Pinpoint the cell where the given text exists, returning its (x, y) midpoint coordinate. 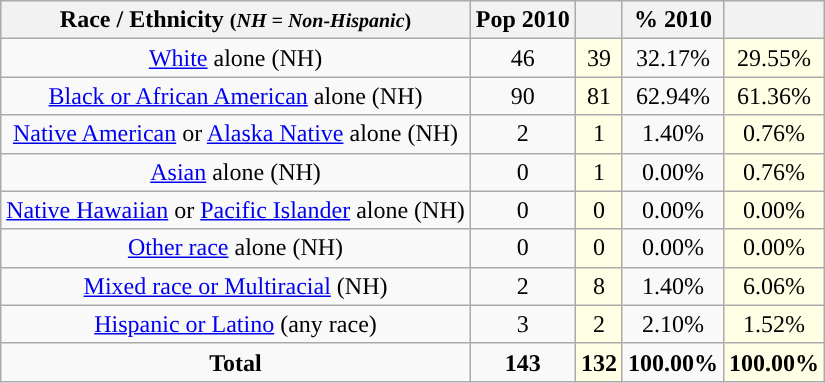
8 (598, 286)
61.36% (774, 96)
90 (522, 96)
Race / Ethnicity (NH = Non-Hispanic) (236, 20)
81 (598, 96)
132 (598, 362)
3 (522, 324)
6.06% (774, 286)
32.17% (672, 58)
Total (236, 362)
Native American or Alaska Native alone (NH) (236, 134)
% 2010 (672, 20)
143 (522, 362)
Native Hawaiian or Pacific Islander alone (NH) (236, 210)
39 (598, 58)
Mixed race or Multiracial (NH) (236, 286)
White alone (NH) (236, 58)
1.52% (774, 324)
62.94% (672, 96)
Hispanic or Latino (any race) (236, 324)
29.55% (774, 58)
Pop 2010 (522, 20)
46 (522, 58)
Other race alone (NH) (236, 248)
Asian alone (NH) (236, 172)
Black or African American alone (NH) (236, 96)
2.10% (672, 324)
